Find where the given text appears and provide that cell's center as (X, Y) coordinate. 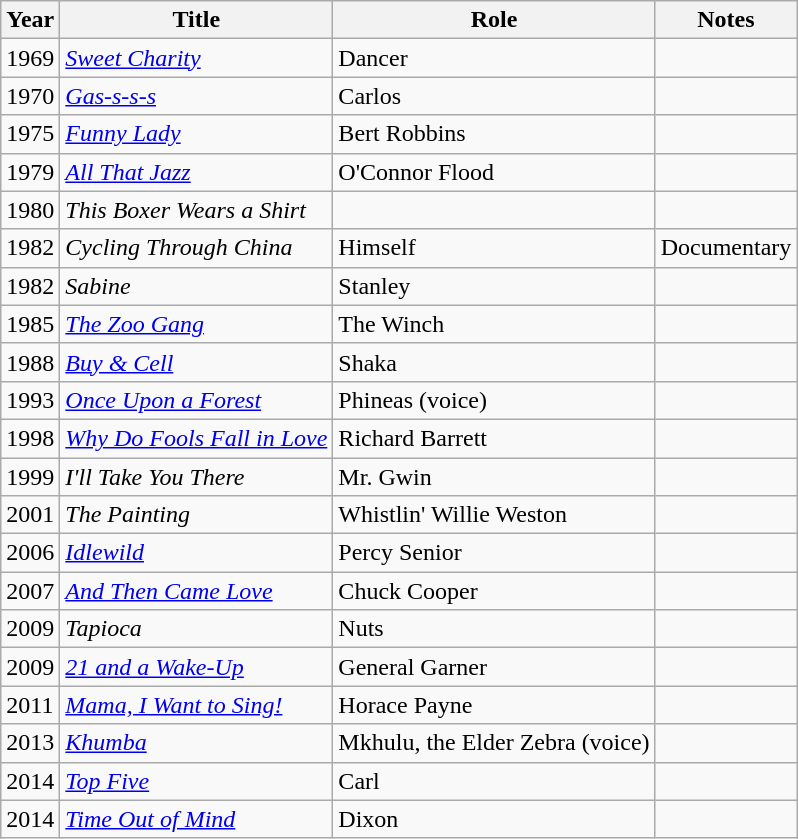
Mkhulu, the Elder Zebra (voice) (494, 743)
Once Upon a Forest (196, 400)
Nuts (494, 629)
Cycling Through China (196, 248)
Idlewild (196, 553)
Sweet Charity (196, 58)
1993 (30, 400)
Funny Lady (196, 134)
1979 (30, 172)
Year (30, 20)
1970 (30, 96)
The Zoo Gang (196, 324)
2013 (30, 743)
I'll Take You There (196, 477)
Notes (726, 20)
Tapioca (196, 629)
Mr. Gwin (494, 477)
1998 (30, 438)
Dancer (494, 58)
All That Jazz (196, 172)
Horace Payne (494, 705)
Time Out of Mind (196, 819)
1975 (30, 134)
Documentary (726, 248)
The Winch (494, 324)
General Garner (494, 667)
1999 (30, 477)
Phineas (voice) (494, 400)
Richard Barrett (494, 438)
Sabine (196, 286)
1985 (30, 324)
Himself (494, 248)
Chuck Cooper (494, 591)
And Then Came Love (196, 591)
Buy & Cell (196, 362)
Bert Robbins (494, 134)
2007 (30, 591)
Carlos (494, 96)
21 and a Wake-Up (196, 667)
Title (196, 20)
2006 (30, 553)
2011 (30, 705)
This Boxer Wears a Shirt (196, 210)
The Painting (196, 515)
Role (494, 20)
Mama, I Want to Sing! (196, 705)
1969 (30, 58)
1988 (30, 362)
Shaka (494, 362)
Carl (494, 781)
Khumba (196, 743)
Stanley (494, 286)
1980 (30, 210)
Top Five (196, 781)
Gas-s-s-s (196, 96)
2001 (30, 515)
Why Do Fools Fall in Love (196, 438)
Whistlin' Willie Weston (494, 515)
Dixon (494, 819)
Percy Senior (494, 553)
O'Connor Flood (494, 172)
